Extract the (x, y) coordinate from the center of the cell holding the provided text.  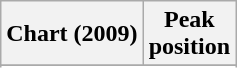
Chart (2009) (72, 34)
Peakposition (189, 34)
